For the text-containing cell, return its midpoint in (X, Y) coordinate format. 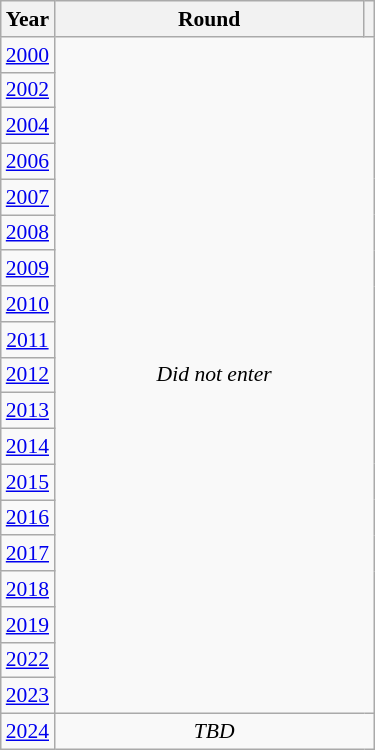
2009 (28, 269)
2017 (28, 554)
Did not enter (214, 376)
2010 (28, 304)
2002 (28, 90)
Year (28, 19)
2024 (28, 732)
2012 (28, 375)
2023 (28, 696)
2011 (28, 340)
2016 (28, 518)
2013 (28, 411)
2008 (28, 233)
2004 (28, 126)
2014 (28, 447)
2000 (28, 55)
TBD (214, 732)
Round (209, 19)
2019 (28, 625)
2006 (28, 162)
2018 (28, 589)
2007 (28, 197)
2015 (28, 482)
2022 (28, 660)
